Capture the cell that displays the provided text and extract its [x, y] central coordinate. 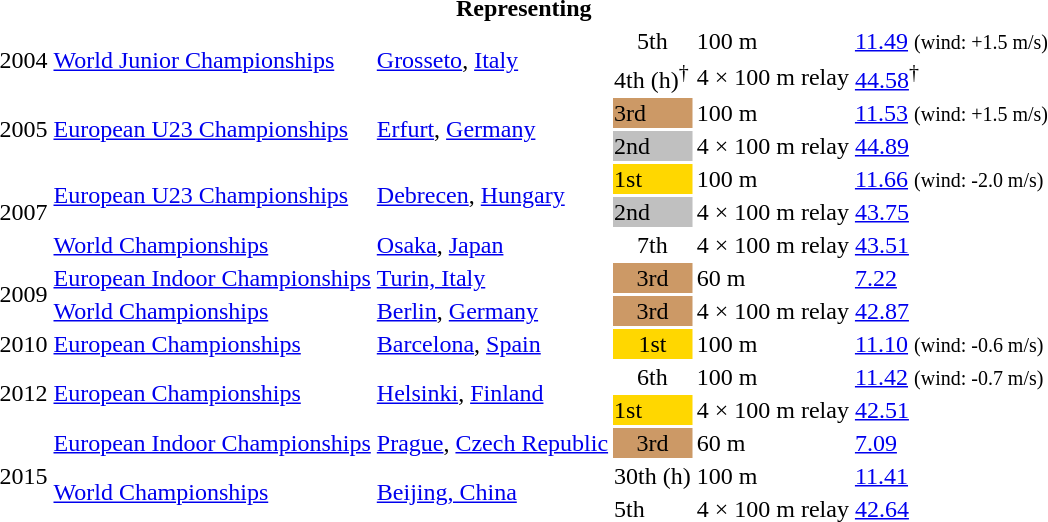
Erfurt, Germany [492, 130]
7th [653, 245]
Grosseto, Italy [492, 60]
6th [653, 377]
World Junior Championships [212, 60]
Prague, Czech Republic [492, 443]
Debrecen, Hungary [492, 196]
Barcelona, Spain [492, 344]
Helsinki, Finland [492, 394]
Berlin, Germany [492, 311]
Osaka, Japan [492, 245]
Turin, Italy [492, 278]
30th (h) [653, 476]
5th [653, 41]
4th (h)† [653, 77]
